Find where the given text appears and provide that cell's center as (X, Y) coordinate. 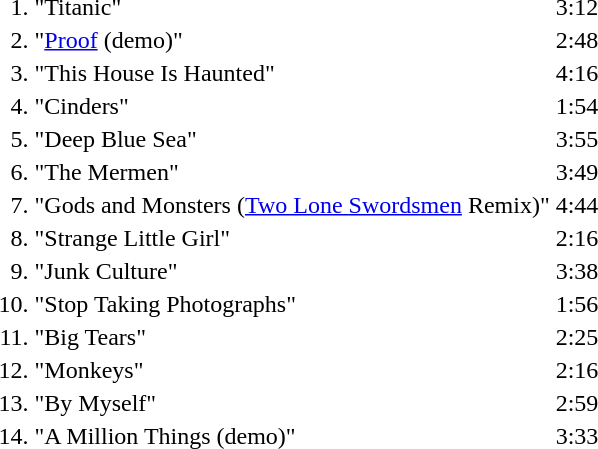
"Proof (demo)" (292, 40)
"The Mermen" (292, 172)
"Stop Taking Photographs" (292, 304)
"Strange Little Girl" (292, 238)
"Big Tears" (292, 337)
"Deep Blue Sea" (292, 139)
"By Myself" (292, 403)
"Cinders" (292, 106)
"Gods and Monsters (Two Lone Swordsmen Remix)" (292, 205)
"This House Is Haunted" (292, 73)
"Monkeys" (292, 370)
"Junk Culture" (292, 271)
